For the text-containing cell, return its midpoint in [X, Y] coordinate format. 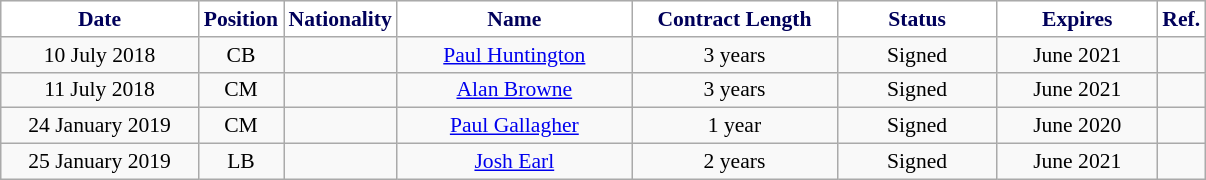
June 2020 [1077, 126]
10 July 2018 [100, 55]
Date [100, 19]
Name [514, 19]
LB [240, 162]
Contract Length [734, 19]
25 January 2019 [100, 162]
Expires [1077, 19]
CB [240, 55]
Position [240, 19]
2 years [734, 162]
Paul Gallagher [514, 126]
Josh Earl [514, 162]
11 July 2018 [100, 90]
Ref. [1181, 19]
Nationality [340, 19]
Paul Huntington [514, 55]
24 January 2019 [100, 126]
Alan Browne [514, 90]
Status [917, 19]
1 year [734, 126]
